Search for the cell housing the specified text and yield its (X, Y) center coordinate. 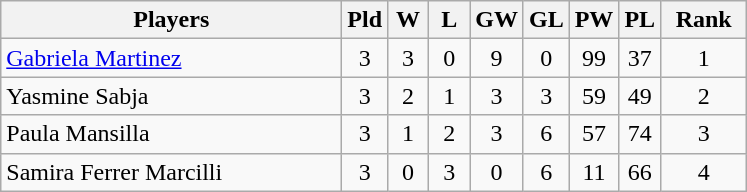
PL (640, 20)
W (408, 20)
4 (704, 172)
59 (594, 96)
74 (640, 134)
99 (594, 58)
9 (497, 58)
L (450, 20)
37 (640, 58)
Samira Ferrer Marcilli (172, 172)
GW (497, 20)
GL (546, 20)
Yasmine Sabja (172, 96)
57 (594, 134)
Gabriela Martinez (172, 58)
Pld (365, 20)
Paula Mansilla (172, 134)
49 (640, 96)
11 (594, 172)
Players (172, 20)
Rank (704, 20)
66 (640, 172)
PW (594, 20)
